Detect which cell encompasses the target text, then output its [X, Y] center coordinate. 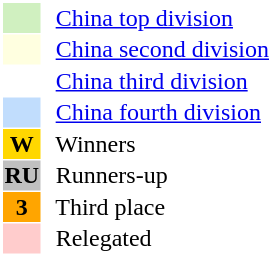
Runners-up [156, 175]
W [22, 144]
Winners [156, 144]
China third division [156, 81]
China top division [156, 18]
Third place [156, 207]
3 [22, 207]
RU [22, 175]
China fourth division [156, 113]
Relegated [156, 239]
China second division [156, 49]
